Scan for the cell matching the given text and deliver its (X, Y) coordinate at center. 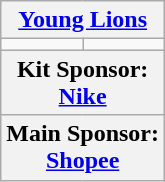
Main Sponsor: Shopee (83, 148)
Kit Sponsor: Nike (83, 82)
Young Lions (83, 20)
